Pinpoint the cell where the given text exists, returning its [X, Y] midpoint coordinate. 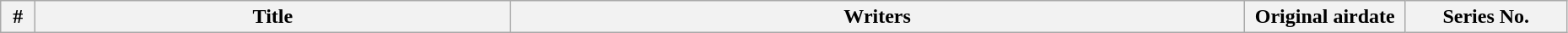
Title [273, 17]
Original airdate [1324, 17]
Writers [877, 17]
# [19, 17]
Series No. [1486, 17]
